From the cell containing the given text, extract its center point as (X, Y) coordinate. 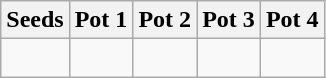
Pot 1 (101, 20)
Pot 2 (165, 20)
Pot 3 (229, 20)
Pot 4 (292, 20)
Seeds (35, 20)
